Capture the cell that displays the provided text and extract its [x, y] central coordinate. 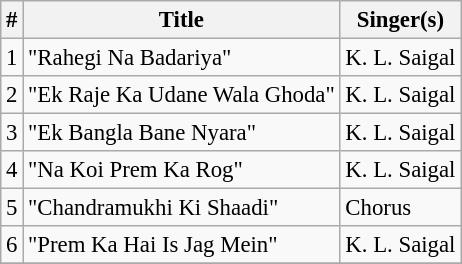
1 [12, 58]
4 [12, 170]
"Ek Raje Ka Udane Wala Ghoda" [182, 95]
2 [12, 95]
"Chandramukhi Ki Shaadi" [182, 208]
Chorus [400, 208]
6 [12, 245]
# [12, 20]
3 [12, 133]
5 [12, 208]
Title [182, 20]
"Na Koi Prem Ka Rog" [182, 170]
"Ek Bangla Bane Nyara" [182, 133]
"Rahegi Na Badariya" [182, 58]
Singer(s) [400, 20]
"Prem Ka Hai Is Jag Mein" [182, 245]
